Determine the (x, y) coordinate at the center of the cell enclosing the given text.  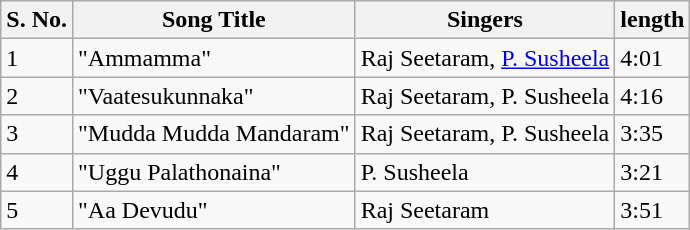
4:16 (652, 96)
P. Susheela (485, 172)
5 (37, 210)
"Aa Devudu" (214, 210)
2 (37, 96)
Singers (485, 20)
"Mudda Mudda Mandaram" (214, 134)
"Ammamma" (214, 58)
length (652, 20)
"Vaatesukunnaka" (214, 96)
3:35 (652, 134)
Raj Seetaram (485, 210)
3 (37, 134)
4 (37, 172)
S. No. (37, 20)
4:01 (652, 58)
3:51 (652, 210)
3:21 (652, 172)
Song Title (214, 20)
"Uggu Palathonaina" (214, 172)
1 (37, 58)
